Return [x, y] of the center of cell containing provided text 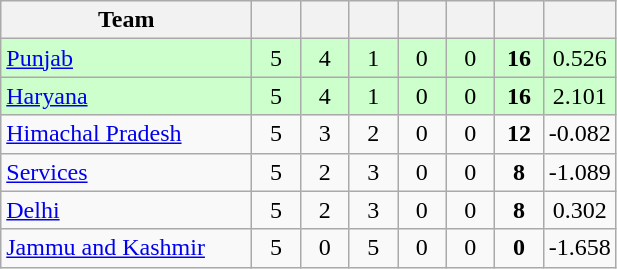
0.302 [580, 210]
Team [126, 20]
Himachal Pradesh [126, 134]
Services [126, 172]
Punjab [126, 58]
Delhi [126, 210]
Jammu and Kashmir [126, 248]
-1.089 [580, 172]
-0.082 [580, 134]
2.101 [580, 96]
0.526 [580, 58]
-1.658 [580, 248]
12 [520, 134]
Haryana [126, 96]
